Extract the [X, Y] coordinate from the center of the cell holding the provided text.  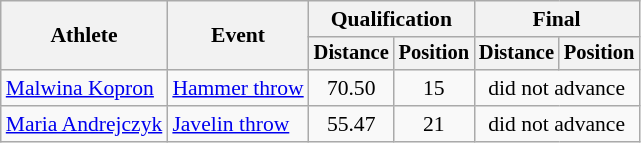
70.50 [352, 88]
Event [238, 36]
21 [434, 124]
Hammer throw [238, 88]
Athlete [84, 36]
Malwina Kopron [84, 88]
15 [434, 88]
Maria Andrejczyk [84, 124]
Qualification [392, 19]
Javelin throw [238, 124]
55.47 [352, 124]
Final [556, 19]
